Scan for the cell matching the given text and deliver its [x, y] coordinate at center. 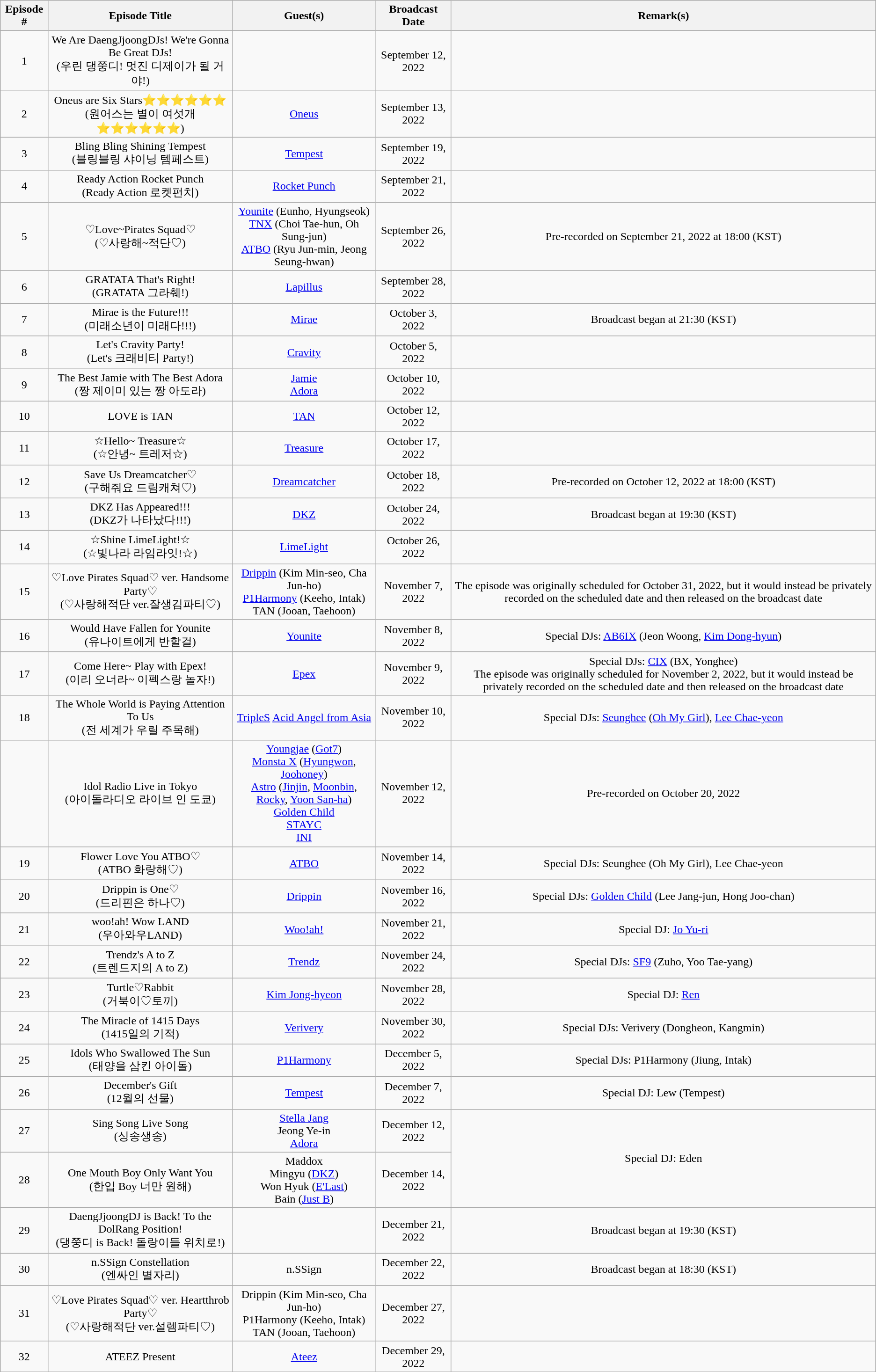
December 5, 2022 [413, 1060]
☆Hello~ Treasure☆(☆안녕~ 트레저☆) [140, 448]
Flower Love You ATBO♡(ATBO 화랑해♡) [140, 863]
♡Love Pirates Squad♡ ver. Heartthrob Party♡(♡사랑해적단 ver.설렘파티♡) [140, 1313]
4 [24, 186]
Drippin [304, 897]
Ateez [304, 1356]
n.SSign [304, 1270]
December 7, 2022 [413, 1093]
Special DJs: SF9 (Zuho, Yoo Tae-yang) [664, 962]
28 [24, 1180]
♡Love Pirates Squad♡ ver. Handsome Party♡(♡사랑해적단 ver.잘생김파티♡) [140, 591]
December 14, 2022 [413, 1180]
1 [24, 61]
We Are DaengJjoongDJs! We're Gonna Be Great DJs!(우린 댕쭝디! 멋진 디제이가 될 거야!) [140, 61]
September 13, 2022 [413, 114]
11 [24, 448]
September 26, 2022 [413, 237]
Oneus [304, 114]
DaengJjoongDJ is Back! To the DolRang Position!(댕쭝디 is Back! 돌랑이들 위치로!) [140, 1231]
Pre-recorded on October 20, 2022 [664, 794]
Broadcast began at 18:30 (KST) [664, 1270]
Special DJ: Eden [664, 1159]
P1Harmony [304, 1060]
Special DJs: Golden Child (Lee Jang-jun, Hong Joo-chan) [664, 897]
December 27, 2022 [413, 1313]
Dreamcatcher [304, 481]
14 [24, 547]
October 18, 2022 [413, 481]
n.SSign Constellation(엔싸인 별자리) [140, 1270]
woo!ah! Wow LAND(우아와우LAND) [140, 929]
October 24, 2022 [413, 514]
Stella JangJeong Ye-inAdora [304, 1131]
LimeLight [304, 547]
Trendz [304, 962]
27 [24, 1131]
Younite [304, 636]
17 [24, 673]
October 3, 2022 [413, 320]
Cravity [304, 352]
Drippin is One♡(드리핀은 하나♡) [140, 897]
November 9, 2022 [413, 673]
DKZ Has Appeared!!!(DKZ가 나타났다!!!) [140, 514]
December 29, 2022 [413, 1356]
21 [24, 929]
September 21, 2022 [413, 186]
Special DJ: Ren [664, 995]
LOVE is TAN [140, 416]
10 [24, 416]
☆Shine LimeLight!☆(☆빛나라 라임라잇!☆) [140, 547]
25 [24, 1060]
24 [24, 1028]
Save Us Dreamcatcher♡(구해줘요 드림캐쳐♡) [140, 481]
Trendz's A to Z(트렌드지의 A to Z) [140, 962]
9 [24, 385]
Special DJ: Jo Yu-ri [664, 929]
Verivery [304, 1028]
Sing Song Live Song(싱송생송) [140, 1131]
November 12, 2022 [413, 794]
GRATATA That's Right!(GRATATA 그라췌!) [140, 287]
Let's Cravity Party!(Let's 크래비티 Party!) [140, 352]
Broadcast Date [413, 16]
20 [24, 897]
The Whole World is Paying Attention To Us(전 세계가 우릴 주목해) [140, 718]
22 [24, 962]
3 [24, 153]
One Mouth Boy Only Want You(한입 Boy 너만 원해) [140, 1180]
29 [24, 1231]
Treasure [304, 448]
Oneus are Six Stars⭐⭐⭐⭐⭐⭐(원어스는 별이 여섯개⭐⭐⭐⭐⭐⭐) [140, 114]
December 21, 2022 [413, 1231]
Idol Radio Live in Tokyo(아이돌라디오 라이브 인 도쿄) [140, 794]
31 [24, 1313]
November 8, 2022 [413, 636]
23 [24, 995]
October 17, 2022 [413, 448]
30 [24, 1270]
Woo!ah! [304, 929]
15 [24, 591]
16 [24, 636]
October 26, 2022 [413, 547]
18 [24, 718]
ATBO [304, 863]
The Best Jamie with The Best Adora(짱 제이미 있는 짱 아도라) [140, 385]
December 22, 2022 [413, 1270]
Mirae is the Future!!!(미래소년이 미래다!!!) [140, 320]
13 [24, 514]
2 [24, 114]
Special DJ: Lew (Tempest) [664, 1093]
Epex [304, 673]
JamieAdora [304, 385]
October 10, 2022 [413, 385]
Kim Jong-hyeon [304, 995]
November 28, 2022 [413, 995]
Youngjae (Got7)Monsta X (Hyungwon, Joohoney)Astro (Jinjin, Moonbin, Rocky, Yoon San-ha)Golden ChildSTAYCINI [304, 794]
6 [24, 287]
Episode # [24, 16]
Special DJs: P1Harmony (Jiung, Intak) [664, 1060]
November 7, 2022 [413, 591]
Broadcast began at 21:30 (KST) [664, 320]
Remark(s) [664, 16]
Bling Bling Shining Tempest(블링블링 샤이닝 템페스트) [140, 153]
Idols Who Swallowed The Sun(태양을 삼킨 아이돌) [140, 1060]
Pre-recorded on October 12, 2022 at 18:00 (KST) [664, 481]
Mirae [304, 320]
Rocket Punch [304, 186]
September 12, 2022 [413, 61]
November 30, 2022 [413, 1028]
September 19, 2022 [413, 153]
26 [24, 1093]
Ready Action Rocket Punch(Ready Action 로켓펀치) [140, 186]
TripleS Acid Angel from Asia [304, 718]
Come Here~ Play with Epex!(이리 오너라~ 이펙스랑 놀자!) [140, 673]
November 16, 2022 [413, 897]
September 28, 2022 [413, 287]
Younite (Eunho, Hyungseok)TNX (Choi Tae-hun, Oh Sung-jun)ATBO (Ryu Jun-min, Jeong Seung-hwan) [304, 237]
32 [24, 1356]
Episode Title [140, 16]
19 [24, 863]
DKZ [304, 514]
TAN [304, 416]
♡Love~Pirates Squad♡(♡사랑해~적단♡) [140, 237]
Special DJs: AB6IX (Jeon Woong, Kim Dong-hyun) [664, 636]
November 24, 2022 [413, 962]
November 14, 2022 [413, 863]
MaddoxMingyu (DKZ)Won Hyuk (E'Last)Bain (Just B) [304, 1180]
Special DJs: Verivery (Dongheon, Kangmin) [664, 1028]
ATEEZ Present [140, 1356]
November 21, 2022 [413, 929]
October 12, 2022 [413, 416]
12 [24, 481]
October 5, 2022 [413, 352]
5 [24, 237]
November 10, 2022 [413, 718]
Would Have Fallen for Younite(유나이트에게 반할걸) [140, 636]
8 [24, 352]
December's Gift(12월의 선물) [140, 1093]
Lapillus [304, 287]
December 12, 2022 [413, 1131]
Turtle♡Rabbit(거북이♡토끼) [140, 995]
The Miracle of 1415 Days(1415일의 기적) [140, 1028]
7 [24, 320]
Guest(s) [304, 16]
Pre-recorded on September 21, 2022 at 18:00 (KST) [664, 237]
